From the cell containing the given text, extract its center point as (x, y) coordinate. 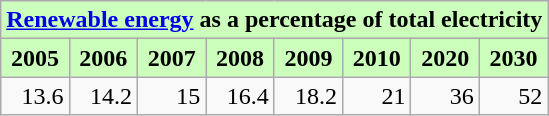
2008 (240, 58)
14.2 (103, 96)
16.4 (240, 96)
21 (377, 96)
13.6 (35, 96)
Renewable energy as a percentage of total electricity (274, 20)
36 (445, 96)
18.2 (308, 96)
2020 (445, 58)
2006 (103, 58)
2009 (308, 58)
15 (171, 96)
2007 (171, 58)
2010 (377, 58)
2030 (514, 58)
2005 (35, 58)
52 (514, 96)
